Locate the cell with the specified text and output its (X, Y) center coordinate. 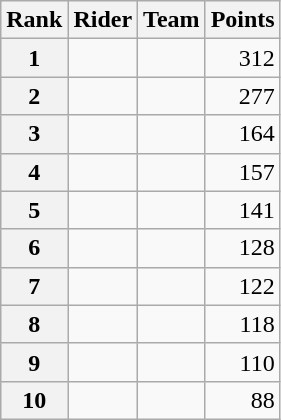
122 (242, 286)
1 (34, 58)
Points (242, 20)
5 (34, 210)
Team (172, 20)
277 (242, 96)
7 (34, 286)
312 (242, 58)
3 (34, 134)
110 (242, 362)
Rider (103, 20)
88 (242, 400)
Rank (34, 20)
157 (242, 172)
6 (34, 248)
10 (34, 400)
128 (242, 248)
118 (242, 324)
9 (34, 362)
141 (242, 210)
164 (242, 134)
2 (34, 96)
8 (34, 324)
4 (34, 172)
